Locate the cell with the specified text and output its (X, Y) center coordinate. 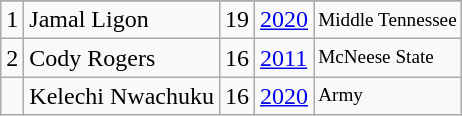
Kelechi Nwachuku (122, 96)
Cody Rogers (122, 58)
2 (12, 58)
19 (236, 20)
McNeese State (388, 58)
1 (12, 20)
2011 (284, 58)
Middle Tennessee (388, 20)
Army (388, 96)
Jamal Ligon (122, 20)
